Pinpoint the cell where the given text exists, returning its [X, Y] midpoint coordinate. 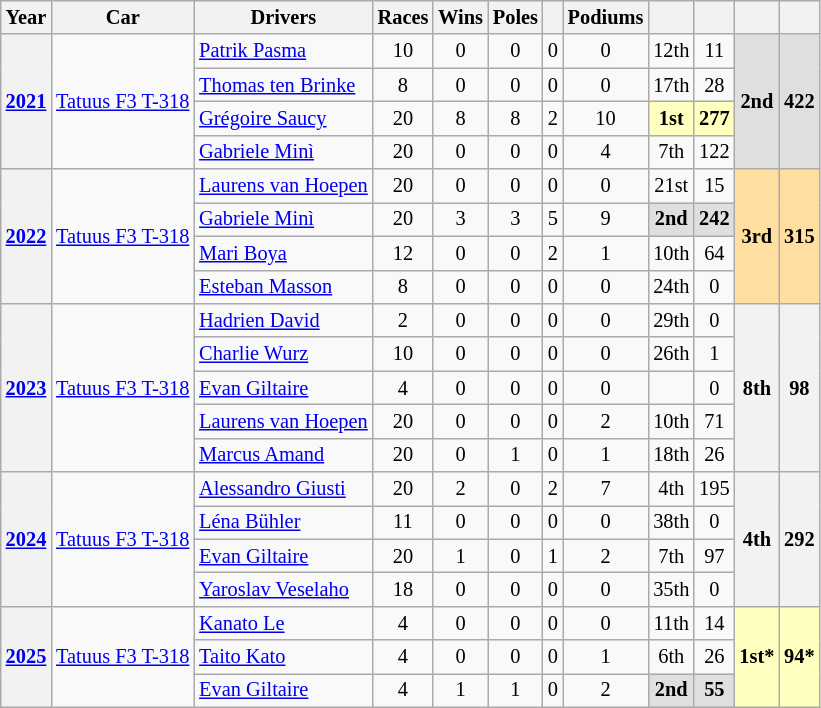
Year [26, 17]
18 [404, 589]
55 [714, 690]
7 [606, 489]
98 [799, 387]
35th [671, 589]
2025 [26, 656]
422 [799, 102]
29th [671, 320]
1st [671, 118]
11th [671, 623]
Alessandro Giusti [283, 489]
6th [671, 657]
12th [671, 51]
14 [714, 623]
28 [714, 85]
277 [714, 118]
24th [671, 287]
Grégoire Saucy [283, 118]
2021 [26, 102]
195 [714, 489]
Podiums [606, 17]
94* [799, 656]
17th [671, 85]
5 [553, 219]
Kanato Le [283, 623]
315 [799, 236]
Wins [460, 17]
Poles [516, 17]
Léna Bühler [283, 522]
Charlie Wurz [283, 354]
97 [714, 556]
2023 [26, 387]
Patrik Pasma [283, 51]
2022 [26, 236]
2024 [26, 540]
9 [606, 219]
71 [714, 421]
122 [714, 152]
64 [714, 253]
15 [714, 186]
8th [756, 387]
Hadrien David [283, 320]
38th [671, 522]
Marcus Amand [283, 455]
Car [122, 17]
12 [404, 253]
Taito Kato [283, 657]
Mari Boya [283, 253]
21st [671, 186]
292 [799, 540]
Races [404, 17]
3rd [756, 236]
1st* [756, 656]
Drivers [283, 17]
Esteban Masson [283, 287]
26th [671, 354]
Thomas ten Brinke [283, 85]
18th [671, 455]
Yaroslav Veselaho [283, 589]
242 [714, 219]
